Output the [x, y] coordinate of the center of the cell containing the given text.  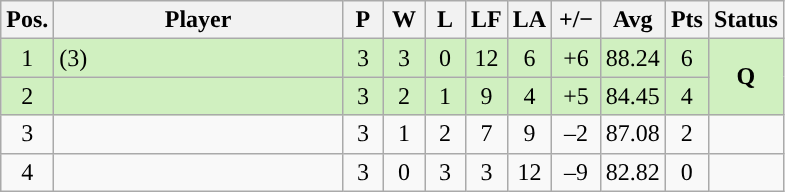
87.08 [632, 134]
Player [198, 20]
Pts [686, 20]
7 [487, 134]
+6 [576, 58]
L [444, 20]
Pos. [28, 20]
LA [529, 20]
–9 [576, 172]
W [404, 20]
Status [746, 20]
Q [746, 77]
82.82 [632, 172]
88.24 [632, 58]
+5 [576, 96]
(3) [198, 58]
P [362, 20]
+/− [576, 20]
–2 [576, 134]
LF [487, 20]
Avg [632, 20]
84.45 [632, 96]
